Provide the [x, y] coordinate of the cell's center where the given text is located.  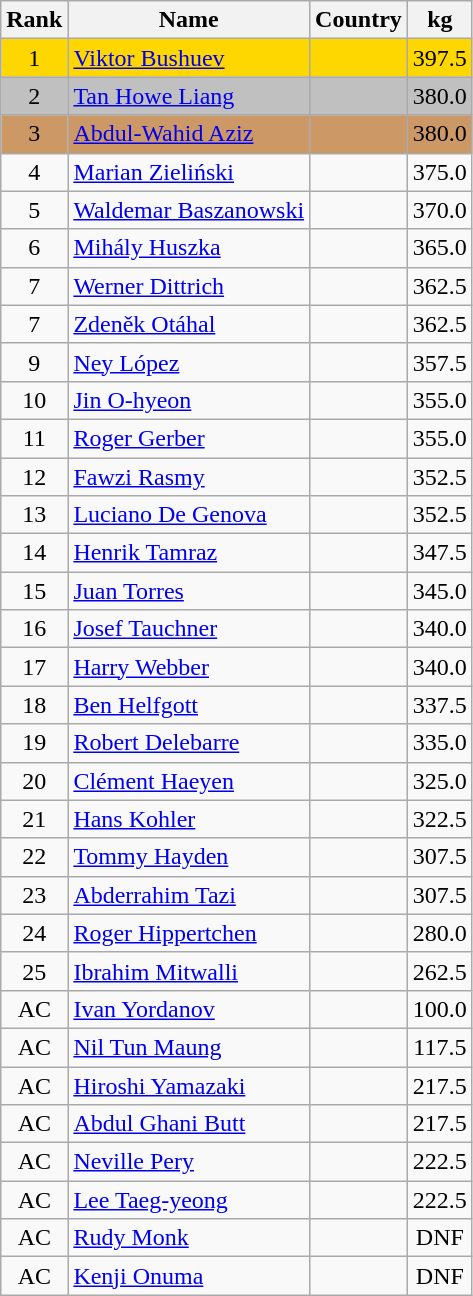
Rank [34, 20]
Abdul-Wahid Aziz [189, 134]
Tommy Hayden [189, 857]
Clément Haeyen [189, 781]
19 [34, 743]
Robert Delebarre [189, 743]
13 [34, 515]
325.0 [440, 781]
20 [34, 781]
Abdul Ghani Butt [189, 1124]
397.5 [440, 58]
Nil Tun Maung [189, 1047]
Country [359, 20]
Ibrahim Mitwalli [189, 971]
Kenji Onuma [189, 1276]
Ivan Yordanov [189, 1009]
347.5 [440, 553]
Roger Hippertchen [189, 933]
18 [34, 705]
345.0 [440, 591]
17 [34, 667]
357.5 [440, 362]
370.0 [440, 210]
Henrik Tamraz [189, 553]
21 [34, 819]
24 [34, 933]
Juan Torres [189, 591]
Ben Helfgott [189, 705]
335.0 [440, 743]
322.5 [440, 819]
117.5 [440, 1047]
23 [34, 895]
3 [34, 134]
Abderrahim Tazi [189, 895]
100.0 [440, 1009]
5 [34, 210]
Harry Webber [189, 667]
Neville Pery [189, 1162]
365.0 [440, 248]
22 [34, 857]
Werner Dittrich [189, 286]
337.5 [440, 705]
4 [34, 172]
Mihály Huszka [189, 248]
375.0 [440, 172]
Josef Tauchner [189, 629]
Lee Taeg-yeong [189, 1200]
14 [34, 553]
Hiroshi Yamazaki [189, 1085]
Viktor Bushuev [189, 58]
2 [34, 96]
10 [34, 400]
16 [34, 629]
Ney López [189, 362]
Zdeněk Otáhal [189, 324]
1 [34, 58]
Hans Kohler [189, 819]
Waldemar Baszanowski [189, 210]
Rudy Monk [189, 1238]
Roger Gerber [189, 438]
262.5 [440, 971]
15 [34, 591]
280.0 [440, 933]
25 [34, 971]
Fawzi Rasmy [189, 477]
12 [34, 477]
Luciano De Genova [189, 515]
kg [440, 20]
6 [34, 248]
Marian Zieliński [189, 172]
Tan Howe Liang [189, 96]
11 [34, 438]
Jin O-hyeon [189, 400]
9 [34, 362]
Name [189, 20]
